Identify which cell holds the provided text, then report its [X, Y] central coordinate. 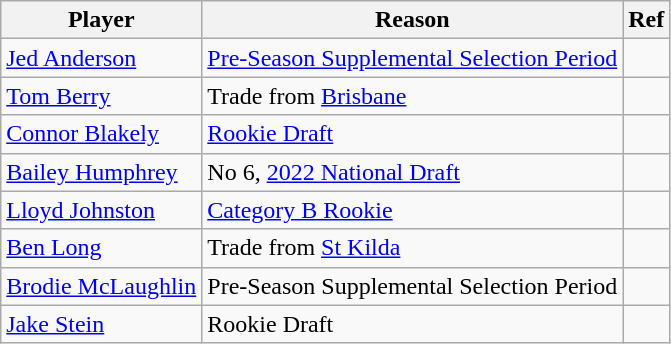
Jake Stein [102, 324]
Ben Long [102, 248]
Reason [412, 20]
No 6, 2022 National Draft [412, 172]
Tom Berry [102, 96]
Jed Anderson [102, 58]
Trade from St Kilda [412, 248]
Bailey Humphrey [102, 172]
Lloyd Johnston [102, 210]
Connor Blakely [102, 134]
Brodie McLaughlin [102, 286]
Category B Rookie [412, 210]
Player [102, 20]
Ref [646, 20]
Trade from Brisbane [412, 96]
